Search for the cell housing the specified text and yield its [x, y] center coordinate. 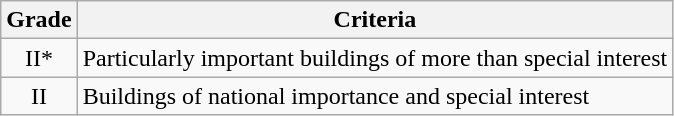
II* [39, 58]
Grade [39, 20]
Criteria [375, 20]
Buildings of national importance and special interest [375, 96]
Particularly important buildings of more than special interest [375, 58]
II [39, 96]
